Identify which cell holds the provided text, then report its (X, Y) central coordinate. 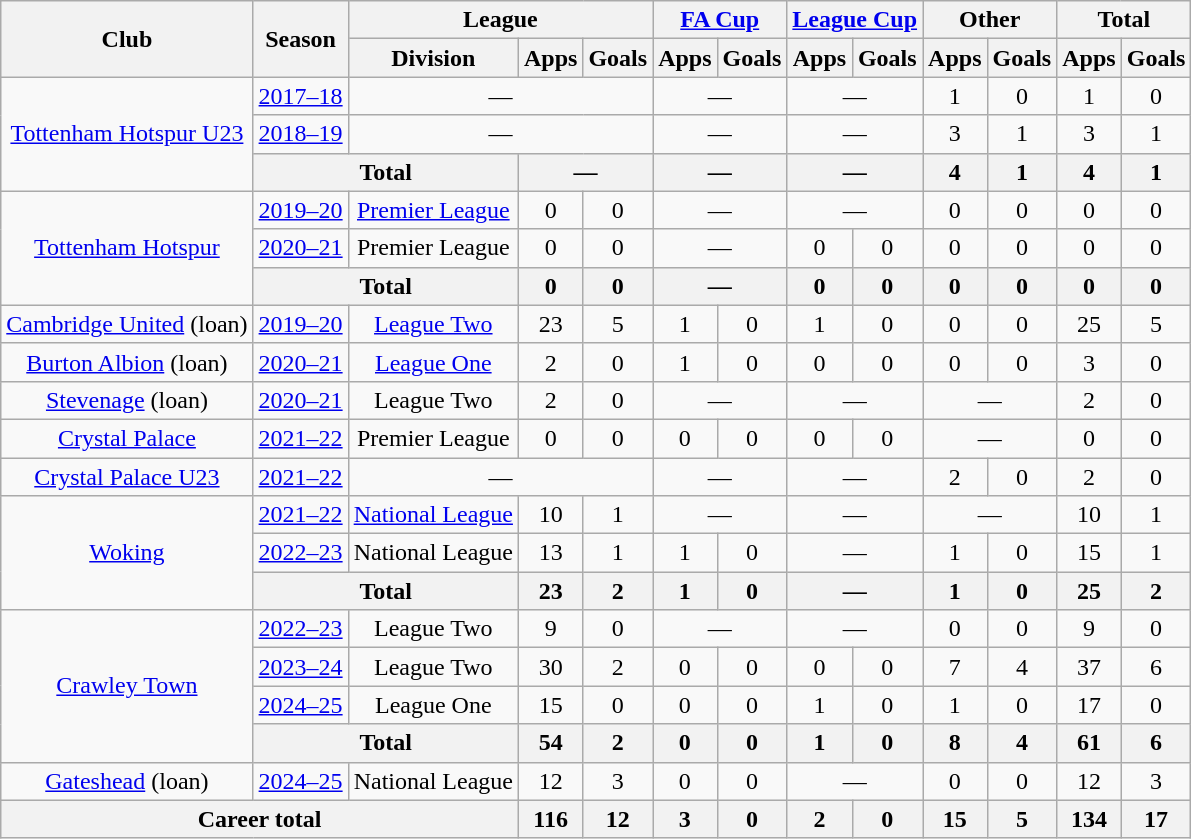
61 (1089, 743)
League (500, 20)
37 (1089, 667)
Career total (260, 819)
2023–24 (300, 667)
Tottenham Hotspur U23 (127, 134)
7 (955, 667)
Burton Albion (loan) (127, 362)
13 (550, 553)
8 (955, 743)
Cambridge United (loan) (127, 324)
Gateshead (loan) (127, 781)
Stevenage (loan) (127, 400)
FA Cup (720, 20)
Crystal Palace (127, 438)
Season (300, 39)
116 (550, 819)
Crawley Town (127, 686)
Woking (127, 553)
134 (1089, 819)
2018–19 (300, 134)
Division (433, 58)
Crystal Palace U23 (127, 477)
Tottenham Hotspur (127, 248)
Other (990, 20)
30 (550, 667)
54 (550, 743)
2017–18 (300, 96)
Club (127, 39)
League Cup (855, 20)
